Output the (X, Y) coordinate of the center of the cell containing the given text.  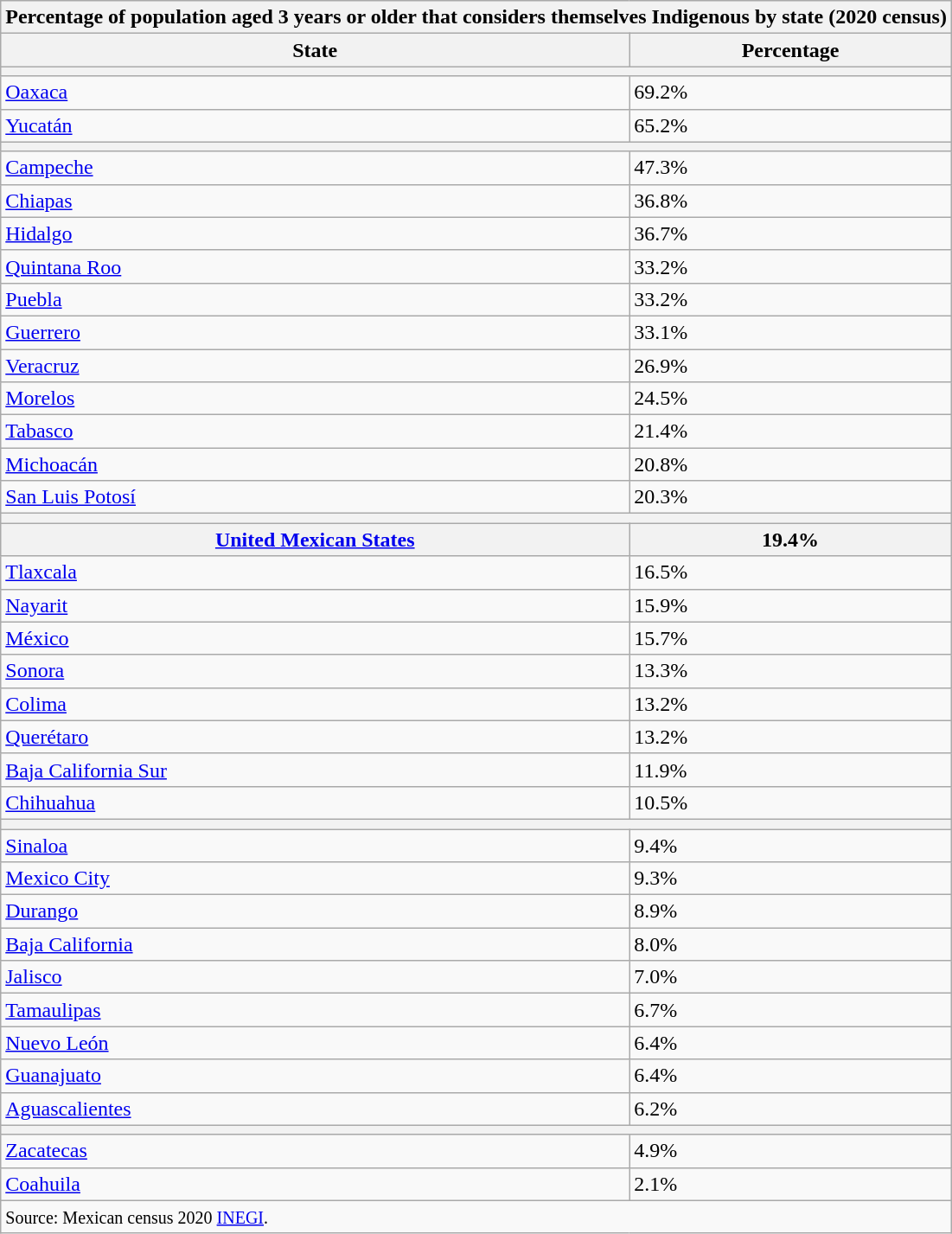
69.2% (790, 93)
8.9% (790, 911)
4.9% (790, 1151)
Guerrero (315, 332)
Querétaro (315, 737)
Aguascalientes (315, 1109)
Quintana Roo (315, 266)
Morelos (315, 399)
16.5% (790, 572)
36.8% (790, 201)
Jalisco (315, 977)
11.9% (790, 770)
24.5% (790, 399)
Source: Mexican census 2020 INEGI. (476, 1217)
33.1% (790, 332)
Mexico City (315, 879)
26.9% (790, 366)
21.4% (790, 432)
Hidalgo (315, 233)
Colima (315, 704)
Yucatán (315, 125)
9.3% (790, 879)
8.0% (790, 944)
13.3% (790, 671)
Puebla (315, 299)
65.2% (790, 125)
Oaxaca (315, 93)
20.3% (790, 497)
6.7% (790, 1010)
20.8% (790, 464)
Zacatecas (315, 1151)
Nuevo León (315, 1043)
Baja California (315, 944)
Guanajuato (315, 1076)
Tlaxcala (315, 572)
Percentage (790, 50)
Chiapas (315, 201)
United Mexican States (315, 540)
36.7% (790, 233)
Tamaulipas (315, 1010)
Percentage of population aged 3 years or older that considers themselves Indigenous by state (2020 census) (476, 17)
Durango (315, 911)
15.7% (790, 638)
Chihuahua (315, 802)
Sinaloa (315, 845)
2.1% (790, 1184)
México (315, 638)
15.9% (790, 605)
7.0% (790, 977)
Coahuila (315, 1184)
Baja California Sur (315, 770)
Sonora (315, 671)
Campeche (315, 168)
State (315, 50)
10.5% (790, 802)
Veracruz (315, 366)
19.4% (790, 540)
47.3% (790, 168)
Michoacán (315, 464)
Tabasco (315, 432)
9.4% (790, 845)
6.2% (790, 1109)
Nayarit (315, 605)
San Luis Potosí (315, 497)
